Provide the (x, y) coordinate of the cell's center where the given text is located.  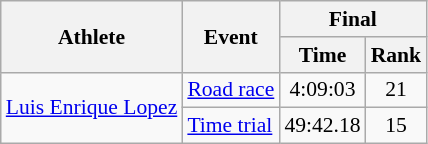
Final (352, 19)
15 (396, 126)
49:42.18 (322, 126)
Time (322, 55)
4:09:03 (322, 90)
Athlete (92, 36)
Luis Enrique Lopez (92, 108)
Time trial (230, 126)
Event (230, 36)
Road race (230, 90)
Rank (396, 55)
21 (396, 90)
